From the cell containing the given text, extract its center point as (X, Y) coordinate. 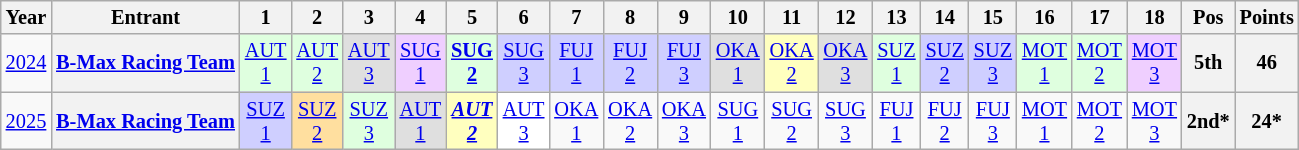
7 (576, 17)
10 (738, 17)
Entrant (146, 17)
24* (1267, 121)
46 (1267, 63)
12 (846, 17)
Points (1267, 17)
15 (993, 17)
1 (266, 17)
18 (1154, 17)
Pos (1208, 17)
6 (524, 17)
11 (792, 17)
14 (945, 17)
8 (630, 17)
9 (684, 17)
4 (421, 17)
2nd* (1208, 121)
5th (1208, 63)
2024 (26, 63)
13 (896, 17)
16 (1044, 17)
2025 (26, 121)
2 (317, 17)
17 (1100, 17)
3 (369, 17)
Year (26, 17)
5 (472, 17)
